Determine the [X, Y] coordinate at the center of the cell enclosing the given text.  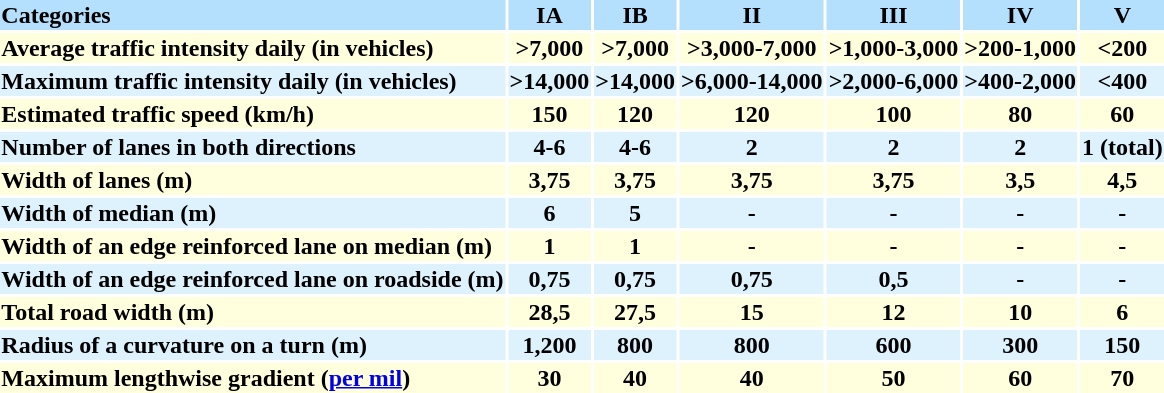
V [1122, 15]
Maximum traffic intensity daily (in vehicles) [252, 81]
Categories [252, 15]
Number of lanes in both directions [252, 147]
IB [636, 15]
15 [752, 312]
100 [894, 114]
Width of an edge reinforced lane on median (m) [252, 246]
0,5 [894, 279]
IA [550, 15]
10 [1020, 312]
30 [550, 378]
1,200 [550, 345]
12 [894, 312]
<400 [1122, 81]
II [752, 15]
50 [894, 378]
5 [636, 213]
4,5 [1122, 180]
IV [1020, 15]
Width of median (m) [252, 213]
>200-1,000 [1020, 48]
>2,000-6,000 [894, 81]
70 [1122, 378]
600 [894, 345]
Maximum lengthwise gradient (per mil) [252, 378]
Radius of a curvature on a turn (m) [252, 345]
1 (total) [1122, 147]
Width of lanes (m) [252, 180]
>3,000-7,000 [752, 48]
80 [1020, 114]
>1,000-3,000 [894, 48]
<200 [1122, 48]
3,5 [1020, 180]
>400-2,000 [1020, 81]
>6,000-14,000 [752, 81]
Width of an edge reinforced lane on roadside (m) [252, 279]
III [894, 15]
Estimated traffic speed (km/h) [252, 114]
Total road width (m) [252, 312]
27,5 [636, 312]
28,5 [550, 312]
Average traffic intensity daily (in vehicles) [252, 48]
300 [1020, 345]
